Return [X, Y] of the center of cell containing provided text 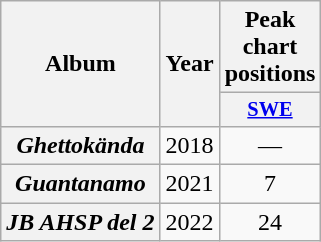
Album [80, 64]
24 [270, 222]
2018 [190, 145]
Peak chart positions [270, 47]
SWE [270, 110]
— [270, 145]
JB AHSP del 2 [80, 222]
Year [190, 64]
7 [270, 184]
2021 [190, 184]
Ghettokända [80, 145]
2022 [190, 222]
Guantanamo [80, 184]
